Search for the cell housing the specified text and yield its (x, y) center coordinate. 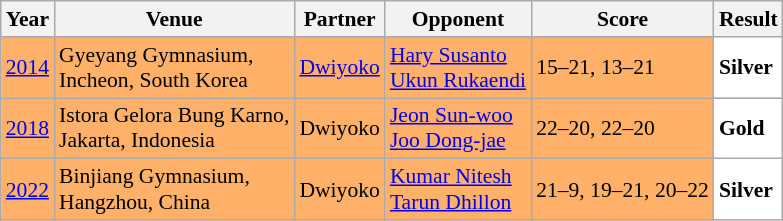
Hary Susanto Ukun Rukaendi (458, 68)
Score (622, 19)
15–21, 13–21 (622, 68)
Opponent (458, 19)
21–9, 19–21, 20–22 (622, 190)
2022 (28, 190)
Venue (174, 19)
Gyeyang Gymnasium,Incheon, South Korea (174, 68)
Binjiang Gymnasium,Hangzhou, China (174, 190)
Result (748, 19)
Year (28, 19)
Jeon Sun-woo Joo Dong-jae (458, 128)
Istora Gelora Bung Karno,Jakarta, Indonesia (174, 128)
22–20, 22–20 (622, 128)
2014 (28, 68)
Kumar Nitesh Tarun Dhillon (458, 190)
2018 (28, 128)
Partner (339, 19)
Gold (748, 128)
